Scan for the cell matching the given text and deliver its (x, y) coordinate at center. 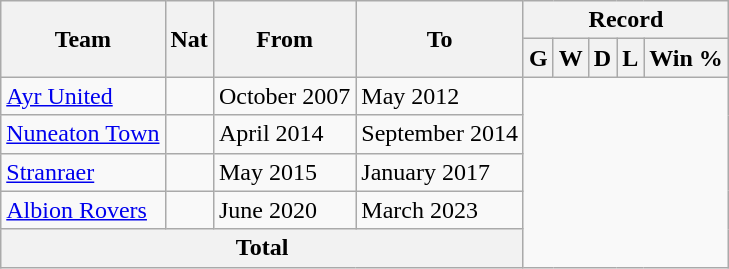
May 2015 (284, 172)
D (602, 58)
March 2023 (440, 210)
Record (626, 20)
Team (83, 39)
April 2014 (284, 134)
June 2020 (284, 210)
Nuneaton Town (83, 134)
October 2007 (284, 96)
May 2012 (440, 96)
Albion Rovers (83, 210)
G (538, 58)
From (284, 39)
L (630, 58)
To (440, 39)
Nat (189, 39)
Total (262, 248)
Ayr United (83, 96)
W (570, 58)
September 2014 (440, 134)
Win % (686, 58)
January 2017 (440, 172)
Stranraer (83, 172)
